Return (x, y) of the center of cell containing provided text 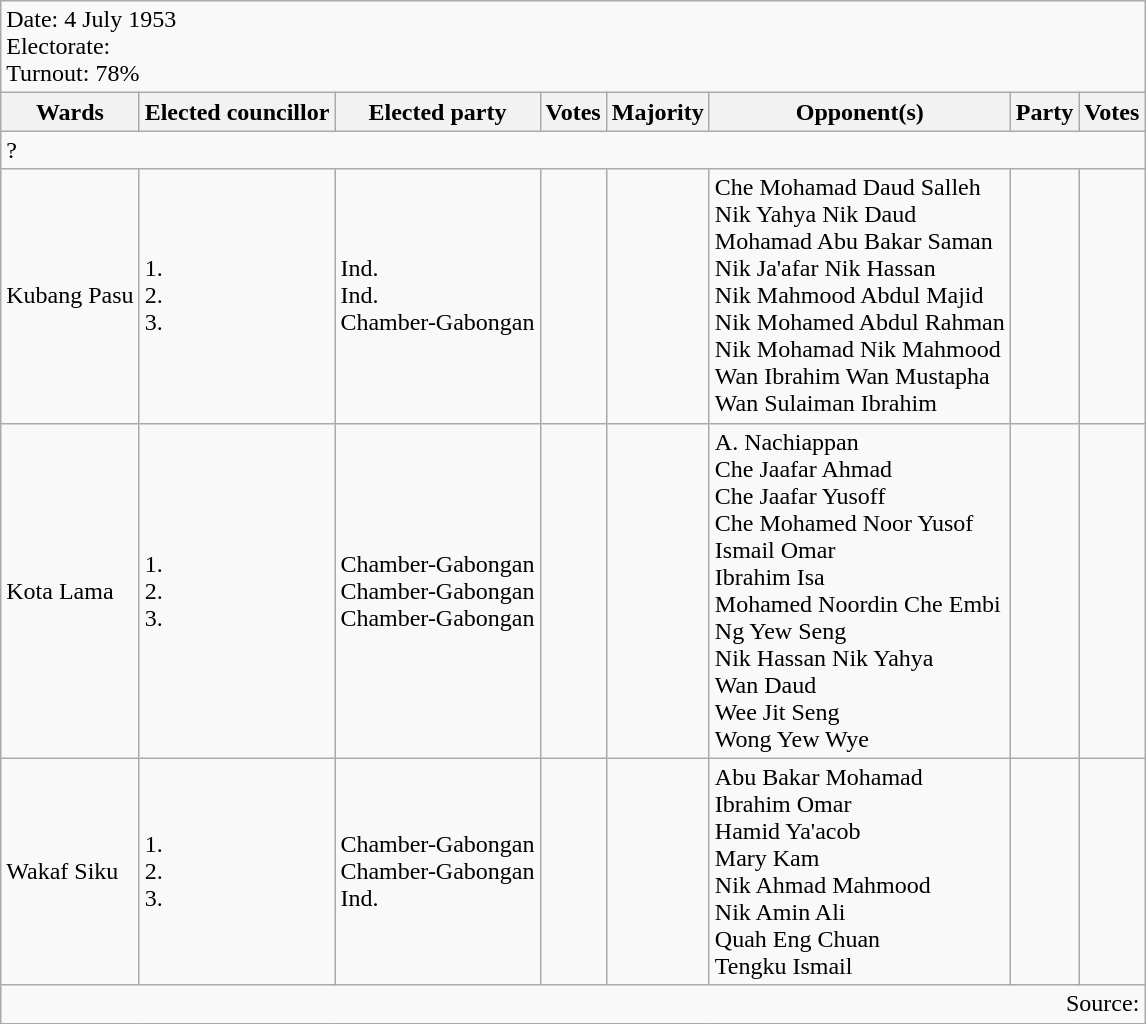
Chamber-GabonganChamber-GabonganInd. (438, 872)
Party (1044, 112)
Opponent(s) (860, 112)
Wards (70, 112)
Elected councillor (237, 112)
Kota Lama (70, 590)
? (573, 150)
Ind.Ind.Chamber-Gabongan (438, 296)
Kubang Pasu (70, 296)
Source: (573, 1004)
Wakaf Siku (70, 872)
Abu Bakar MohamadIbrahim OmarHamid Ya'acobMary KamNik Ahmad MahmoodNik Amin AliQuah Eng ChuanTengku Ismail (860, 872)
Chamber-GabonganChamber-GabonganChamber-Gabongan (438, 590)
Date: 4 July 1953Electorate: Turnout: 78% (573, 47)
Majority (658, 112)
Elected party (438, 112)
